Provide the (X, Y) coordinate of the cell's center where the given text is located.  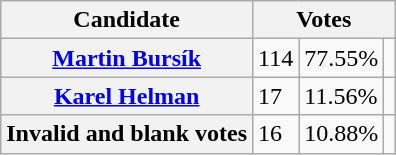
Invalid and blank votes (127, 134)
10.88% (342, 134)
11.56% (342, 96)
17 (276, 96)
16 (276, 134)
114 (276, 58)
Martin Bursík (127, 58)
Karel Helman (127, 96)
77.55% (342, 58)
Candidate (127, 20)
Votes (324, 20)
